Scan for the cell matching the given text and deliver its (X, Y) coordinate at center. 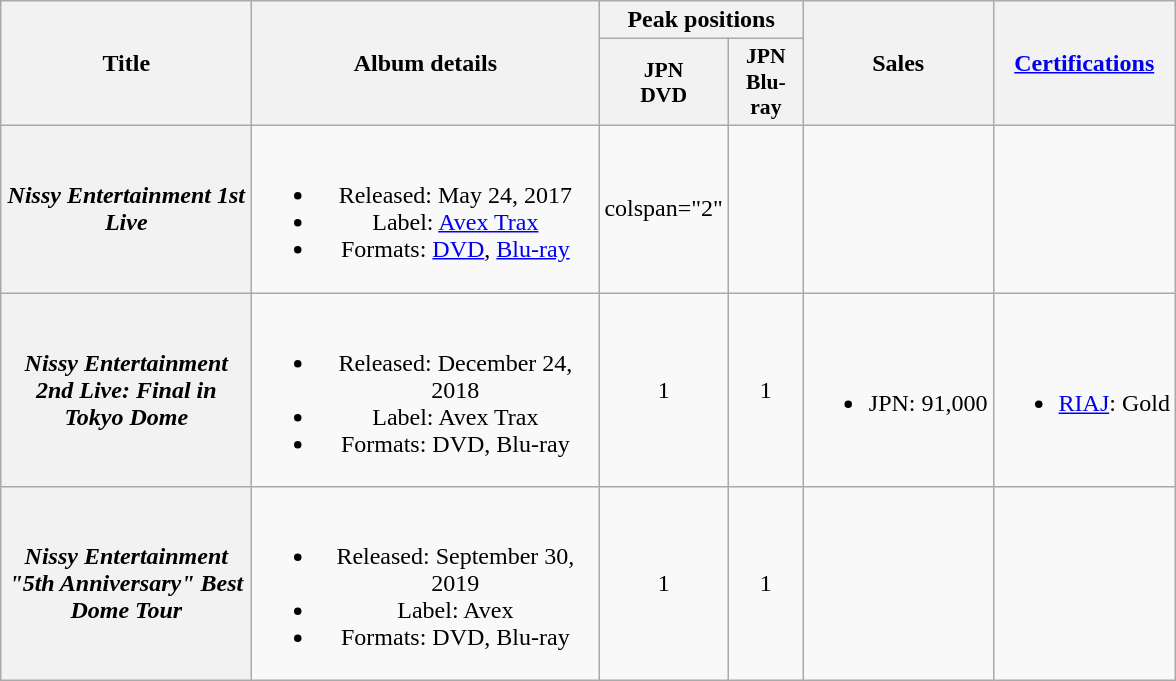
Released: May 24, 2017Label: Avex TraxFormats: DVD, Blu-ray (426, 208)
colspan="2" (664, 208)
Certifications (1084, 64)
JPNDVD (664, 82)
Released: December 24, 2018Label: Avex TraxFormats: DVD, Blu-ray (426, 389)
JPNBlu-ray (766, 82)
Released: September 30, 2019Label: AvexFormats: DVD, Blu-ray (426, 584)
Album details (426, 64)
JPN: 91,000 (898, 389)
Title (126, 64)
Nissy Entertainment "5th Anniversary" Best Dome Tour (126, 584)
RIAJ: Gold (1084, 389)
Nissy Entertainment 1st Live (126, 208)
Sales (898, 64)
Peak positions (701, 20)
Nissy Entertainment 2nd Live: Final in Tokyo Dome (126, 389)
